Return (X, Y) of the center of cell containing provided text 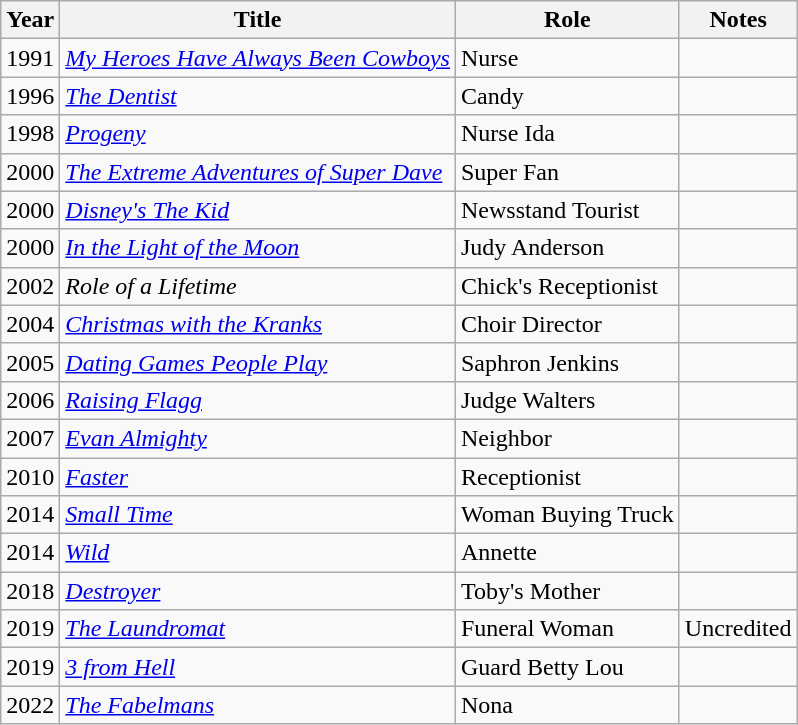
Annette (567, 553)
1996 (30, 96)
Chick's Receptionist (567, 286)
Funeral Woman (567, 629)
Christmas with the Kranks (258, 324)
Role (567, 20)
Receptionist (567, 477)
Saphron Jenkins (567, 362)
Super Fan (567, 172)
Woman Buying Truck (567, 515)
2018 (30, 591)
Progeny (258, 134)
Raising Flagg (258, 400)
Judge Walters (567, 400)
2007 (30, 438)
Small Time (258, 515)
Dating Games People Play (258, 362)
The Laundromat (258, 629)
2004 (30, 324)
2010 (30, 477)
Neighbor (567, 438)
2006 (30, 400)
Nona (567, 705)
Title (258, 20)
Faster (258, 477)
Nurse Ida (567, 134)
The Fabelmans (258, 705)
2002 (30, 286)
Newsstand Tourist (567, 210)
The Extreme Adventures of Super Dave (258, 172)
Role of a Lifetime (258, 286)
Candy (567, 96)
2022 (30, 705)
Notes (738, 20)
Destroyer (258, 591)
Toby's Mother (567, 591)
1998 (30, 134)
2005 (30, 362)
Nurse (567, 58)
Year (30, 20)
Disney's The Kid (258, 210)
My Heroes Have Always Been Cowboys (258, 58)
Guard Betty Lou (567, 667)
3 from Hell (258, 667)
Uncredited (738, 629)
The Dentist (258, 96)
1991 (30, 58)
Evan Almighty (258, 438)
Choir Director (567, 324)
Wild (258, 553)
In the Light of the Moon (258, 248)
Judy Anderson (567, 248)
